Return [X, Y] of the center of cell containing provided text 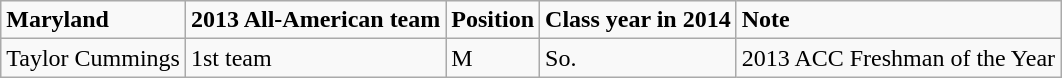
Position [493, 20]
M [493, 58]
2013 All-American team [315, 20]
Note [898, 20]
So. [638, 58]
Taylor Cummings [94, 58]
Class year in 2014 [638, 20]
1st team [315, 58]
2013 ACC Freshman of the Year [898, 58]
Maryland [94, 20]
